Determine the [x, y] coordinate at the center of the cell enclosing the given text.  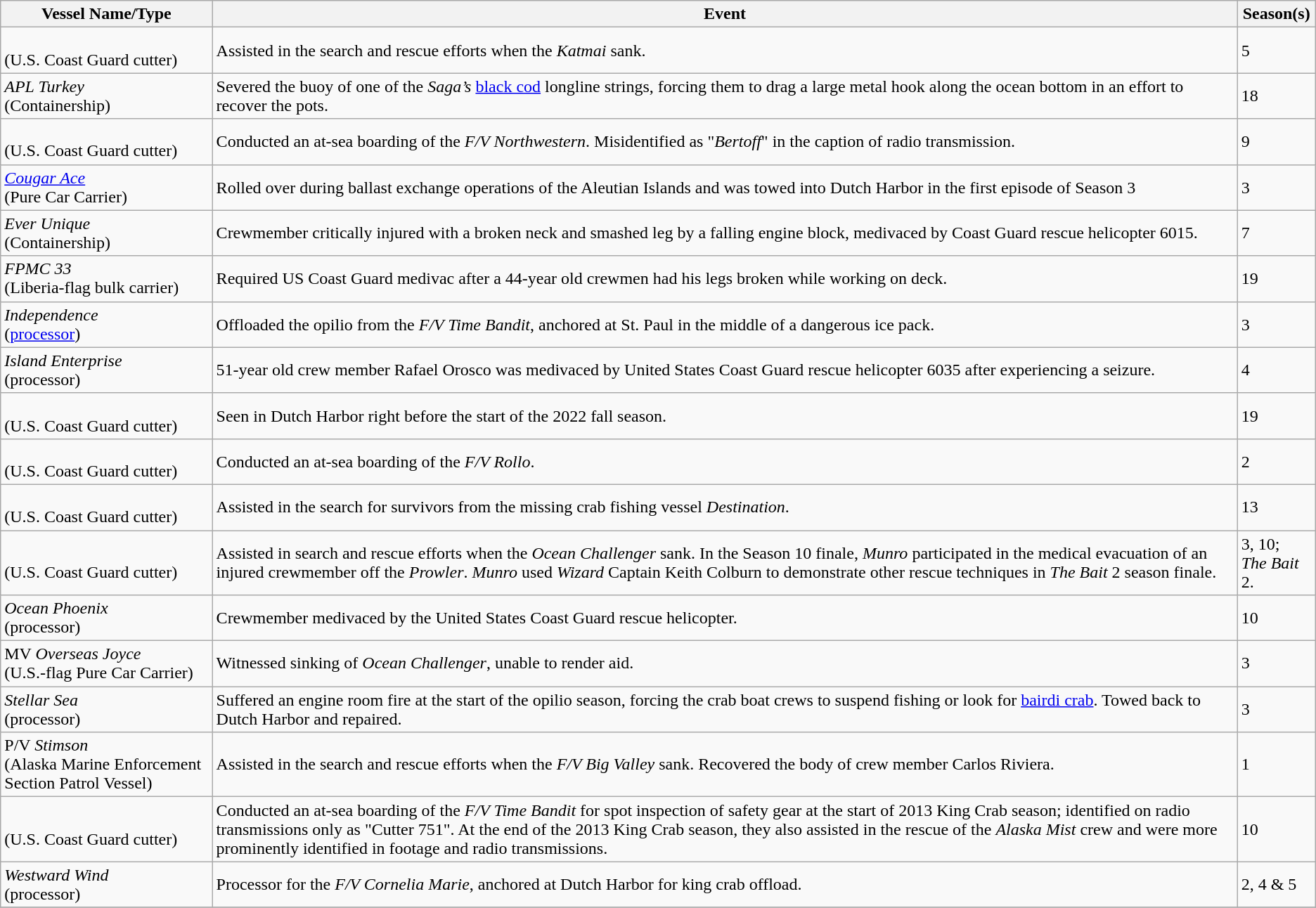
FPMC 33(Liberia-flag bulk carrier) [107, 278]
Vessel Name/Type [107, 14]
2 [1277, 461]
13 [1277, 507]
9 [1277, 142]
Island Enterprise(processor) [107, 370]
Crewmember medivaced by the United States Coast Guard rescue helicopter. [725, 618]
51-year old crew member Rafael Orosco was medivaced by United States Coast Guard rescue helicopter 6035 after experiencing a seizure. [725, 370]
Cougar Ace(Pure Car Carrier) [107, 187]
18 [1277, 96]
2, 4 & 5 [1277, 884]
Conducted an at-sea boarding of the F/V Rollo. [725, 461]
Assisted in the search and rescue efforts when the Katmai sank. [725, 51]
Assisted in the search and rescue efforts when the F/V Big Valley sank. Recovered the body of crew member Carlos Riviera. [725, 765]
Event [725, 14]
Ocean Phoenix(processor) [107, 618]
Westward Wind(processor) [107, 884]
Crewmember critically injured with a broken neck and smashed leg by a falling engine block, medivaced by Coast Guard rescue helicopter 6015. [725, 233]
Assisted in the search for survivors from the missing crab fishing vessel Destination. [725, 507]
3, 10; The Bait 2. [1277, 562]
MV Overseas Joyce(U.S.-flag Pure Car Carrier) [107, 663]
Rolled over during ballast exchange operations of the Aleutian Islands and was towed into Dutch Harbor in the first episode of Season 3 [725, 187]
5 [1277, 51]
4 [1277, 370]
Conducted an at-sea boarding of the F/V Northwestern. Misidentified as "Bertoff" in the caption of radio transmission. [725, 142]
APL Turkey(Containership) [107, 96]
7 [1277, 233]
Offloaded the opilio from the F/V Time Bandit, anchored at St. Paul in the middle of a dangerous ice pack. [725, 325]
Required US Coast Guard medivac after a 44-year old crewmen had his legs broken while working on deck. [725, 278]
Season(s) [1277, 14]
Stellar Sea(processor) [107, 710]
Ever Unique(Containership) [107, 233]
Seen in Dutch Harbor right before the start of the 2022 fall season. [725, 416]
Processor for the F/V Cornelia Marie, anchored at Dutch Harbor for king crab offload. [725, 884]
Witnessed sinking of Ocean Challenger, unable to render aid. [725, 663]
1 [1277, 765]
P/V Stimson(Alaska Marine Enforcement Section Patrol Vessel) [107, 765]
Independence(processor) [107, 325]
